For the text-containing cell, return its midpoint in (x, y) coordinate format. 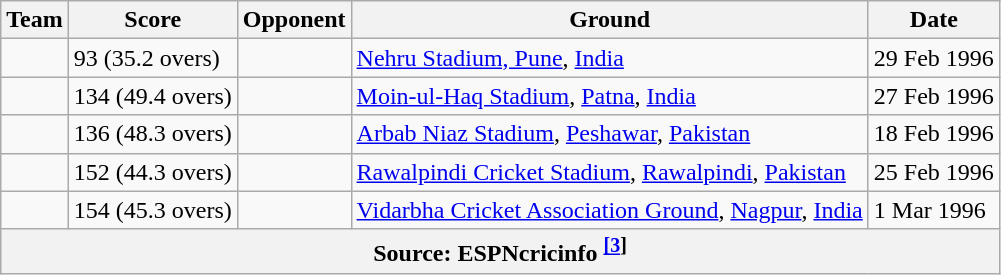
Date (934, 20)
27 Feb 1996 (934, 96)
1 Mar 1996 (934, 210)
Ground (610, 20)
152 (44.3 overs) (152, 172)
25 Feb 1996 (934, 172)
Source: ESPNcricinfo [3] (500, 252)
Rawalpindi Cricket Stadium, Rawalpindi, Pakistan (610, 172)
136 (48.3 overs) (152, 134)
Vidarbha Cricket Association Ground, Nagpur, India (610, 210)
29 Feb 1996 (934, 58)
134 (49.4 overs) (152, 96)
Score (152, 20)
Moin-ul-Haq Stadium, Patna, India (610, 96)
Nehru Stadium, Pune, India (610, 58)
Team (35, 20)
Arbab Niaz Stadium, Peshawar, Pakistan (610, 134)
93 (35.2 overs) (152, 58)
154 (45.3 overs) (152, 210)
Opponent (294, 20)
18 Feb 1996 (934, 134)
